Provide the (X, Y) coordinate of the cell's center where the given text is located.  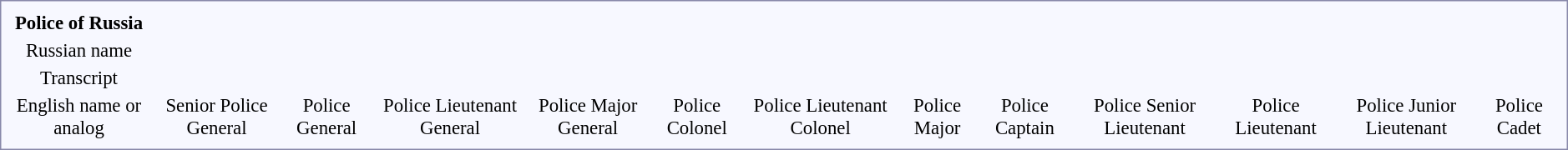
Senior Police General (217, 117)
Police Major (937, 117)
Police Junior Lieutenant (1406, 117)
Police Cadet (1520, 117)
Police Senior Lieutenant (1145, 117)
Police Lieutenant Colonel (820, 117)
Police Lieutenant General (449, 117)
Transcript (78, 77)
Police General (326, 117)
Russian name (78, 50)
English name or analog (78, 117)
Police Lieutenant (1276, 117)
Police of Russia (78, 22)
Police Major General (588, 117)
Police Captain (1025, 117)
Police Colonel (697, 117)
